Extract the [X, Y] coordinate from the center of the cell holding the provided text.  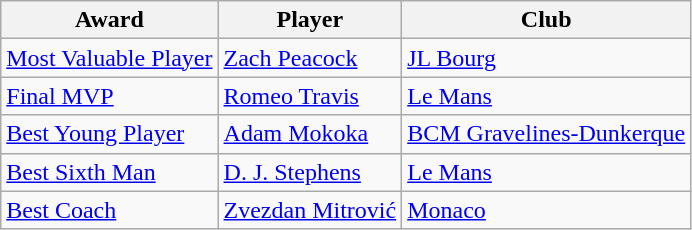
Player [310, 20]
Best Young Player [110, 134]
Final MVP [110, 96]
Adam Mokoka [310, 134]
JL Bourg [546, 58]
Award [110, 20]
Best Sixth Man [110, 172]
Monaco [546, 210]
Most Valuable Player [110, 58]
Zvezdan Mitrović [310, 210]
BCM Gravelines-Dunkerque [546, 134]
Club [546, 20]
D. J. Stephens [310, 172]
Zach Peacock [310, 58]
Best Coach [110, 210]
Romeo Travis [310, 96]
